Scan for the cell matching the given text and deliver its [X, Y] coordinate at center. 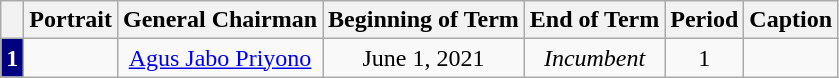
General Chairman [220, 20]
Caption [791, 20]
Beginning of Term [424, 20]
Agus Jabo Priyono [220, 58]
Incumbent [594, 58]
End of Term [594, 20]
June 1, 2021 [424, 58]
Portrait [71, 20]
Period [704, 20]
